Find where the given text appears and provide that cell's center as [x, y] coordinate. 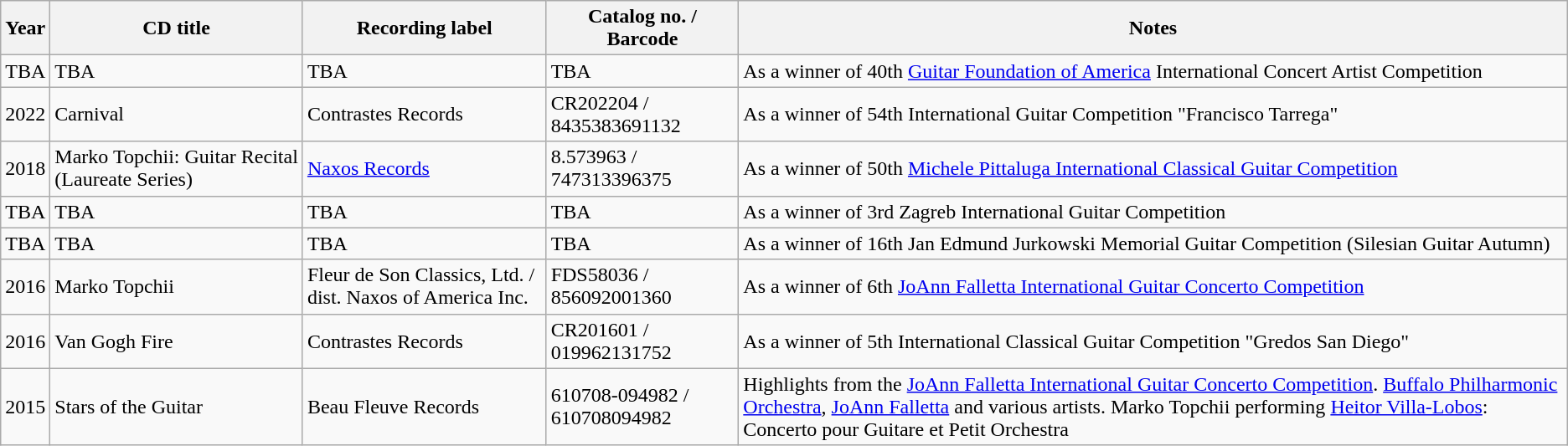
Beau Fleuve Records [424, 407]
FDS58036 / 856092001360 [642, 286]
Year [25, 28]
As a winner of 16th Jan Edmund Jurkowski Memorial Guitar Competition (Silesian Guitar Autumn) [1153, 244]
Recording label [424, 28]
Marko Topchii: Guitar Recital(Laureate Series) [177, 169]
As a winner of 40th Guitar Foundation of America International Concert Artist Competition [1153, 71]
As a winner of 3rd Zagreb International Guitar Competition [1153, 212]
610708-094982 / 610708094982 [642, 407]
As a winner of 50th Michele Pittaluga International Classical Guitar Competition [1153, 169]
Carnival [177, 114]
As a winner of 5th International Classical Guitar Competition "Gredos San Diego" [1153, 341]
Naxos Records [424, 169]
Van Gogh Fire [177, 341]
CR202204 / 8435383691132 [642, 114]
8.573963 / 747313396375 [642, 169]
Fleur de Son Classics, Ltd. / dist. Naxos of America Inc. [424, 286]
CD title [177, 28]
2018 [25, 169]
CR201601 / 019962131752 [642, 341]
Catalog no. / Barcode [642, 28]
As a winner of 54th International Guitar Competition "Francisco Tarrega" [1153, 114]
Stars of the Guitar [177, 407]
Notes [1153, 28]
2015 [25, 407]
As a winner of 6th JoAnn Falletta International Guitar Concerto Competition [1153, 286]
2022 [25, 114]
Marko Topchii [177, 286]
